Extract the (x, y) coordinate from the center of the cell holding the provided text.  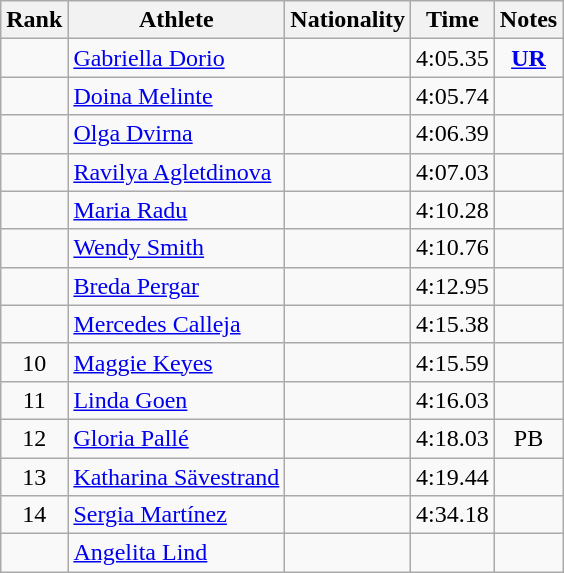
Gabriella Dorio (176, 58)
4:15.59 (453, 362)
4:34.18 (453, 515)
Doina Melinte (176, 96)
Angelita Lind (176, 553)
Ravilya Agletdinova (176, 172)
4:05.74 (453, 96)
4:12.95 (453, 286)
Time (453, 20)
13 (34, 477)
Notes (528, 20)
Maggie Keyes (176, 362)
12 (34, 438)
Linda Goen (176, 400)
4:06.39 (453, 134)
Katharina Sävestrand (176, 477)
Nationality (348, 20)
4:15.38 (453, 324)
4:07.03 (453, 172)
Mercedes Calleja (176, 324)
4:05.35 (453, 58)
4:16.03 (453, 400)
4:18.03 (453, 438)
Athlete (176, 20)
Wendy Smith (176, 248)
4:19.44 (453, 477)
4:10.28 (453, 210)
Sergia Martínez (176, 515)
10 (34, 362)
Rank (34, 20)
Breda Pergar (176, 286)
PB (528, 438)
UR (528, 58)
11 (34, 400)
Gloria Pallé (176, 438)
14 (34, 515)
4:10.76 (453, 248)
Maria Radu (176, 210)
Olga Dvirna (176, 134)
